Pinpoint the cell where the given text exists, returning its (x, y) midpoint coordinate. 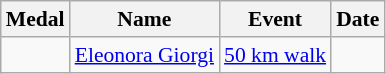
Event (275, 19)
Name (144, 19)
Eleonora Giorgi (144, 55)
Medal (36, 19)
50 km walk (275, 55)
Date (358, 19)
